Locate the cell with the specified text and output its (x, y) center coordinate. 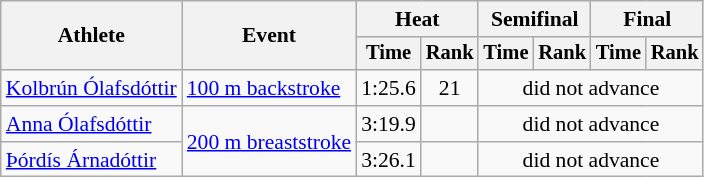
3:19.9 (388, 124)
200 m breaststroke (269, 142)
100 m backstroke (269, 88)
Semifinal (534, 19)
Final (647, 19)
Heat (417, 19)
Event (269, 36)
Athlete (92, 36)
Anna Ólafsdóttir (92, 124)
1:25.6 (388, 88)
Kolbrún Ólafsdóttir (92, 88)
21 (450, 88)
